Scan for the cell matching the given text and deliver its [X, Y] coordinate at center. 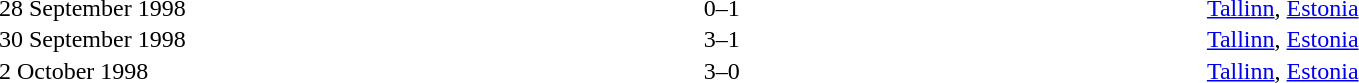
3–1 [722, 39]
